Pinpoint the cell where the given text exists, returning its [x, y] midpoint coordinate. 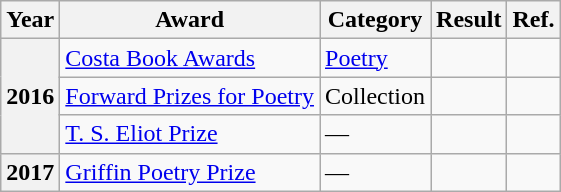
Year [30, 20]
Costa Book Awards [190, 58]
Result [469, 20]
T. S. Eliot Prize [190, 134]
Forward Prizes for Poetry [190, 96]
Ref. [534, 20]
Category [376, 20]
Collection [376, 96]
Griffin Poetry Prize [190, 172]
Award [190, 20]
Poetry [376, 58]
2017 [30, 172]
2016 [30, 96]
